Output the [x, y] coordinate of the center of the cell containing the given text.  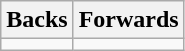
Backs [37, 20]
Forwards [128, 20]
